Identify which cell holds the provided text, then report its [x, y] central coordinate. 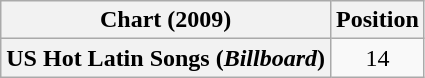
Position [378, 20]
Chart (2009) [166, 20]
US Hot Latin Songs (Billboard) [166, 58]
14 [378, 58]
